Return the (X, Y) coordinate for the center point of the cell that contains the specified text.  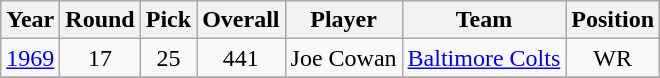
Year (30, 20)
1969 (30, 58)
Player (344, 20)
Round (100, 20)
17 (100, 58)
Team (484, 20)
Pick (168, 20)
Position (613, 20)
Baltimore Colts (484, 58)
Joe Cowan (344, 58)
Overall (241, 20)
WR (613, 58)
25 (168, 58)
441 (241, 58)
